From the cell containing the given text, extract its center point as (X, Y) coordinate. 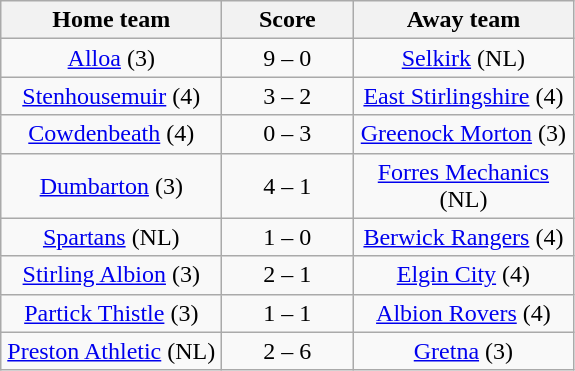
Berwick Rangers (4) (464, 237)
2 – 1 (288, 275)
1 – 0 (288, 237)
2 – 6 (288, 351)
Score (288, 20)
Home team (112, 20)
Spartans (NL) (112, 237)
4 – 1 (288, 186)
Albion Rovers (4) (464, 313)
Preston Athletic (NL) (112, 351)
0 – 3 (288, 134)
3 – 2 (288, 96)
Stirling Albion (3) (112, 275)
Alloa (3) (112, 58)
Gretna (3) (464, 351)
Elgin City (4) (464, 275)
1 – 1 (288, 313)
9 – 0 (288, 58)
Greenock Morton (3) (464, 134)
Selkirk (NL) (464, 58)
East Stirlingshire (4) (464, 96)
Away team (464, 20)
Stenhousemuir (4) (112, 96)
Partick Thistle (3) (112, 313)
Dumbarton (3) (112, 186)
Cowdenbeath (4) (112, 134)
Forres Mechanics (NL) (464, 186)
